Output the (X, Y) coordinate of the center of the cell containing the given text.  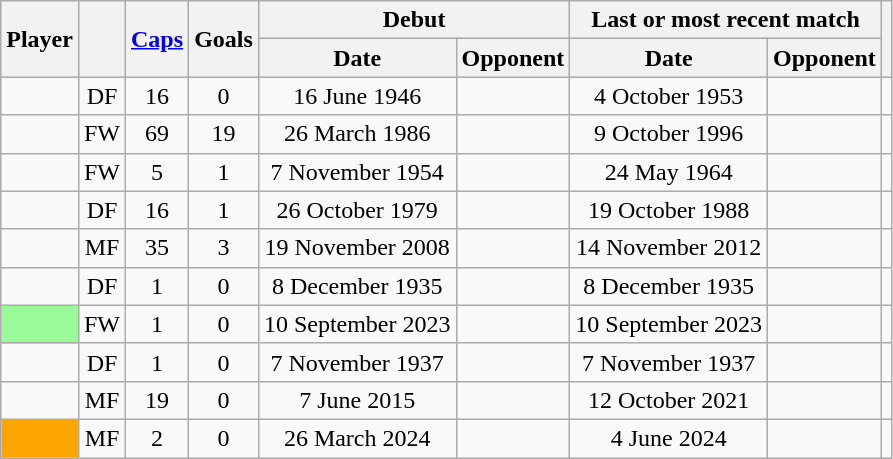
19 November 2008 (357, 248)
19 October 1988 (669, 210)
Caps (158, 39)
Debut (414, 20)
4 June 2024 (669, 438)
3 (224, 248)
2 (158, 438)
26 March 2024 (357, 438)
26 March 1986 (357, 134)
35 (158, 248)
14 November 2012 (669, 248)
7 June 2015 (357, 400)
5 (158, 172)
Last or most recent match (726, 20)
26 October 1979 (357, 210)
4 October 1953 (669, 96)
12 October 2021 (669, 400)
7 November 1954 (357, 172)
Player (40, 39)
9 October 1996 (669, 134)
24 May 1964 (669, 172)
69 (158, 134)
16 June 1946 (357, 96)
Goals (224, 39)
